Pinpoint the cell where the given text exists, returning its (x, y) midpoint coordinate. 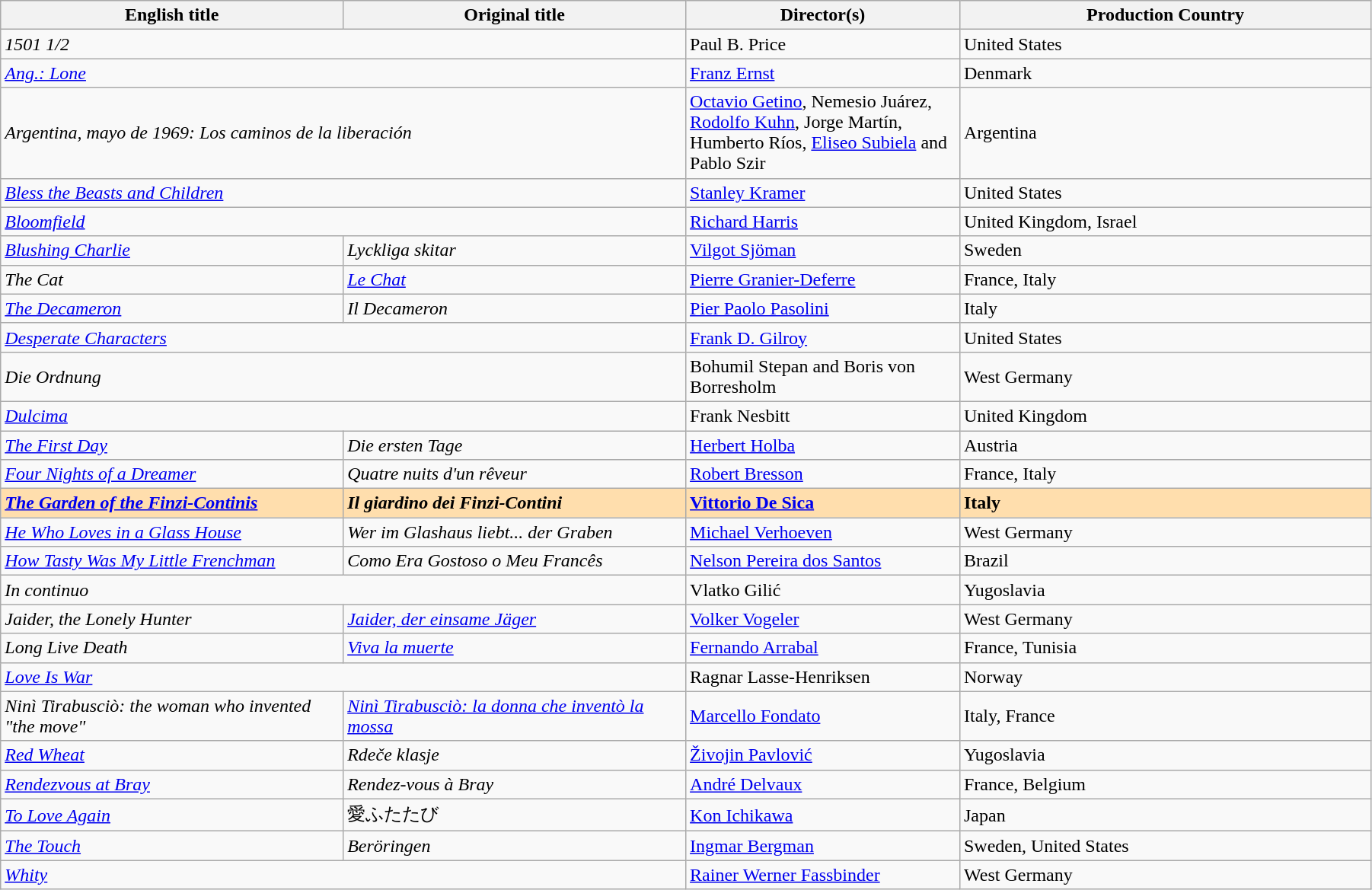
Director(s) (823, 15)
Vilgot Sjöman (823, 250)
Bloomfield (343, 222)
Viva la muerte (515, 648)
Ragnar Lasse-Henriksen (823, 677)
Octavio Getino, Nemesio Juárez, Rodolfo Kuhn, Jorge Martín, Humberto Ríos, Eliseo Subiela and Pablo Szir (823, 132)
Quatre nuits d'un rêveur (515, 474)
How Tasty Was My Little Frenchman (172, 561)
Desperate Characters (343, 337)
Ninì Tirabusciò: la donna che inventò la mossa (515, 716)
Ingmar Bergman (823, 846)
In continuo (343, 590)
Sweden (1165, 250)
Kon Ichikawa (823, 815)
Sweden, United States (1165, 846)
The Decameron (172, 308)
愛ふたたび (515, 815)
Michael Verhoeven (823, 532)
Rainer Werner Fassbinder (823, 875)
1501 1/2 (343, 44)
Fernando Arrabal (823, 648)
Dulcima (343, 416)
Vittorio De Sica (823, 503)
Ang.: Lone (343, 73)
Richard Harris (823, 222)
Die Ordnung (343, 376)
Nelson Pereira dos Santos (823, 561)
Austria (1165, 445)
André Delvaux (823, 784)
Jaider, der einsame Jäger (515, 619)
Production Country (1165, 15)
Pier Paolo Pasolini (823, 308)
Frank D. Gilroy (823, 337)
The Cat (172, 279)
Four Nights of a Dreamer (172, 474)
He Who Loves in a Glass House (172, 532)
United Kingdom (1165, 416)
Robert Bresson (823, 474)
Beröringen (515, 846)
Bohumil Stepan and Boris von Borresholm (823, 376)
Herbert Holba (823, 445)
Blushing Charlie (172, 250)
Rendez-vous à Bray (515, 784)
Rdeče klasje (515, 755)
Bless the Beasts and Children (343, 193)
Italy, France (1165, 716)
Il Decameron (515, 308)
Whity (343, 875)
Vlatko Gilić (823, 590)
Die ersten Tage (515, 445)
Red Wheat (172, 755)
Marcello Fondato (823, 716)
Love Is War (343, 677)
English title (172, 15)
Denmark (1165, 73)
Frank Nesbitt (823, 416)
Long Live Death (172, 648)
Argentina (1165, 132)
Živojin Pavlović (823, 755)
Lyckliga skitar (515, 250)
Pierre Granier-Deferre (823, 279)
France, Belgium (1165, 784)
Volker Vogeler (823, 619)
Original title (515, 15)
The Garden of the Finzi-Continis (172, 503)
France, Tunisia (1165, 648)
To Love Again (172, 815)
Franz Ernst (823, 73)
Wer im Glashaus liebt... der Graben (515, 532)
Paul B. Price (823, 44)
Como Era Gostoso o Meu Francês (515, 561)
Stanley Kramer (823, 193)
Japan (1165, 815)
Ninì Tirabusciò: the woman who invented "the move" (172, 716)
The First Day (172, 445)
The Touch (172, 846)
Brazil (1165, 561)
Rendezvous at Bray (172, 784)
Norway (1165, 677)
United Kingdom, Israel (1165, 222)
Il giardino dei Finzi-Contini (515, 503)
Le Chat (515, 279)
Jaider, the Lonely Hunter (172, 619)
Argentina, mayo de 1969: Los caminos de la liberación (343, 132)
